Pinpoint the cell where the given text exists, returning its [X, Y] midpoint coordinate. 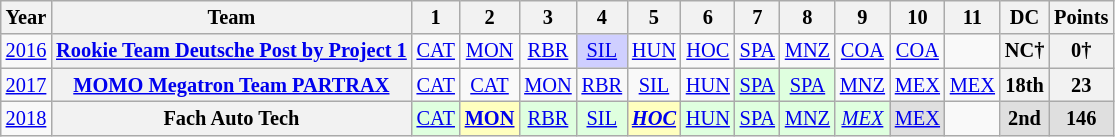
Points [1081, 17]
Year [26, 17]
146 [1081, 118]
NC† [1024, 51]
4 [602, 17]
DC [1024, 17]
6 [708, 17]
MOMO Megatron Team PARTRAX [231, 85]
2018 [26, 118]
2nd [1024, 118]
2017 [26, 85]
2016 [26, 51]
1 [436, 17]
2 [490, 17]
5 [654, 17]
8 [808, 17]
Fach Auto Tech [231, 118]
10 [918, 17]
9 [862, 17]
11 [972, 17]
Rookie Team Deutsche Post by Project 1 [231, 51]
23 [1081, 85]
7 [758, 17]
Team [231, 17]
3 [548, 17]
18th [1024, 85]
0† [1081, 51]
